Identify which cell holds the provided text, then report its [x, y] central coordinate. 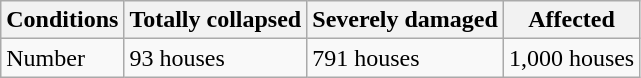
Totally collapsed [216, 20]
Conditions [62, 20]
Affected [571, 20]
93 houses [216, 58]
Severely damaged [406, 20]
791 houses [406, 58]
Number [62, 58]
1,000 houses [571, 58]
